Return the [x, y] coordinate for the center point of the cell that contains the specified text.  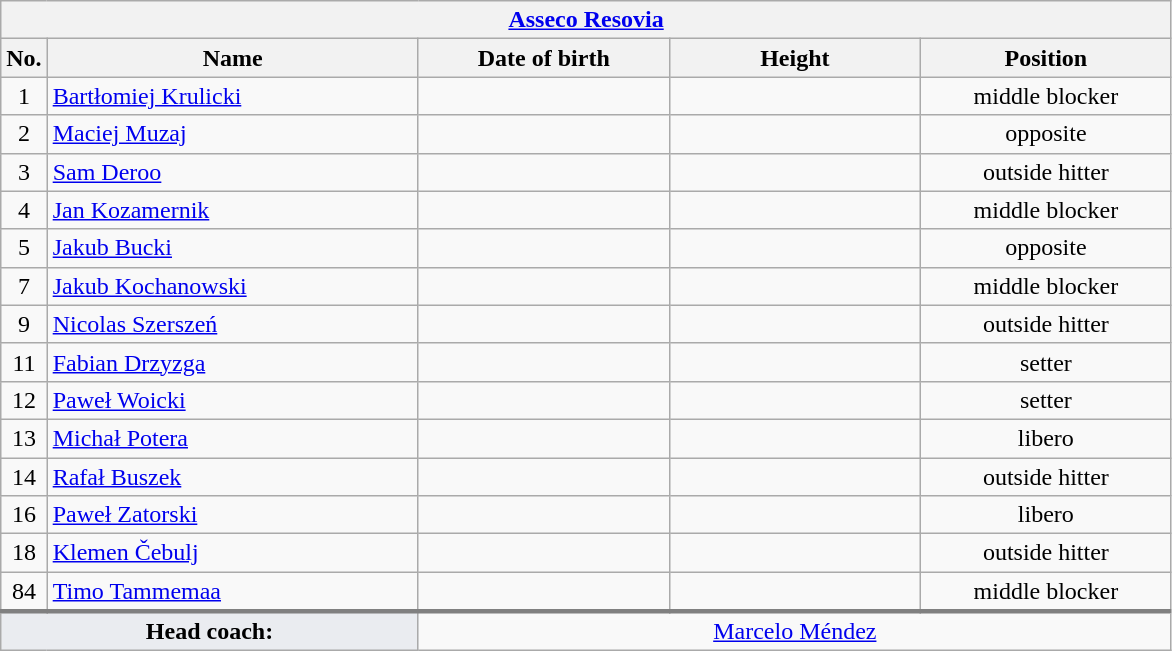
Jakub Kochanowski [232, 286]
5 [24, 248]
Maciej Muzaj [232, 134]
9 [24, 324]
3 [24, 172]
Position [1046, 58]
Jakub Bucki [232, 248]
18 [24, 553]
No. [24, 58]
Jan Kozamernik [232, 210]
84 [24, 592]
Fabian Drzyzga [232, 362]
11 [24, 362]
Height [794, 58]
1 [24, 96]
Rafał Buszek [232, 477]
14 [24, 477]
Paweł Zatorski [232, 515]
Paweł Woicki [232, 400]
Head coach: [210, 631]
16 [24, 515]
12 [24, 400]
2 [24, 134]
Sam Deroo [232, 172]
Marcelo Méndez [794, 631]
13 [24, 438]
4 [24, 210]
Asseco Resovia [586, 20]
Nicolas Szerszeń [232, 324]
7 [24, 286]
Bartłomiej Krulicki [232, 96]
Michał Potera [232, 438]
Date of birth [544, 58]
Klemen Čebulj [232, 553]
Timo Tammemaa [232, 592]
Name [232, 58]
